Capture the cell that displays the provided text and extract its [X, Y] central coordinate. 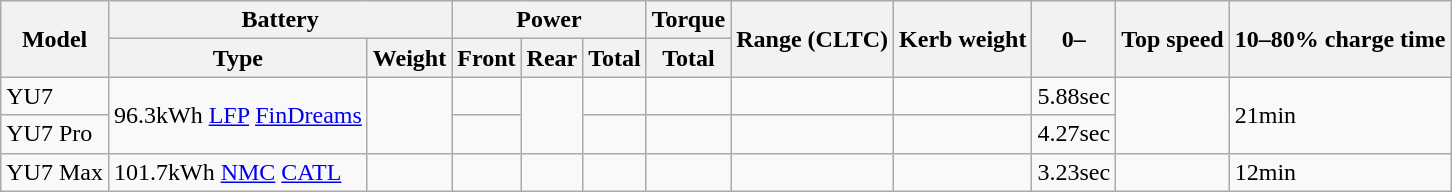
Rear [552, 58]
Model [55, 39]
5.88sec [1074, 96]
Torque [688, 20]
Front [486, 58]
Battery [280, 20]
4.27sec [1074, 134]
Type [238, 58]
Kerb weight [963, 39]
101.7kWh NMC CATL [238, 172]
3.23sec [1074, 172]
Range (CLTC) [812, 39]
10–80% charge time [1340, 39]
0– [1074, 39]
96.3kWh LFP FinDreams [238, 115]
Power [550, 20]
YU7 [55, 96]
YU7 Pro [55, 134]
Top speed [1173, 39]
21min [1340, 115]
12min [1340, 172]
Weight [409, 58]
YU7 Max [55, 172]
